Output the [x, y] coordinate of the center of the cell containing the given text.  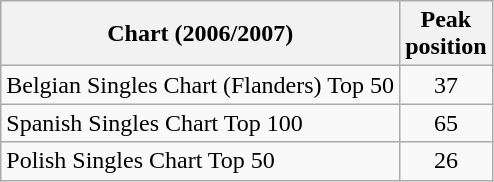
Spanish Singles Chart Top 100 [200, 123]
Polish Singles Chart Top 50 [200, 161]
Belgian Singles Chart (Flanders) Top 50 [200, 85]
Peakposition [446, 34]
26 [446, 161]
37 [446, 85]
65 [446, 123]
Chart (2006/2007) [200, 34]
